Determine the (X, Y) coordinate at the center of the cell enclosing the given text.  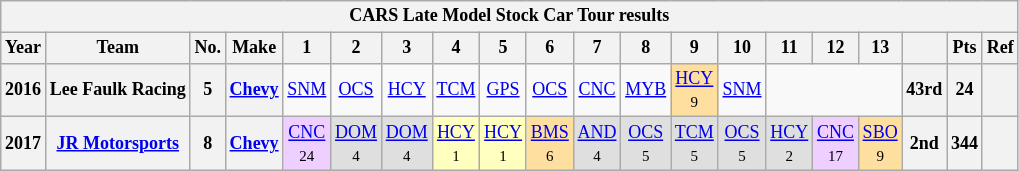
2nd (924, 144)
6 (550, 48)
24 (965, 90)
SBO9 (880, 144)
4 (456, 48)
GPS (504, 90)
1 (307, 48)
HCY9 (694, 90)
CNC17 (836, 144)
12 (836, 48)
2016 (24, 90)
Lee Faulk Racing (118, 90)
HCY2 (790, 144)
BMS6 (550, 144)
Make (254, 48)
CNC24 (307, 144)
CNC (597, 90)
13 (880, 48)
Year (24, 48)
Pts (965, 48)
43rd (924, 90)
9 (694, 48)
2 (356, 48)
AND4 (597, 144)
TCM5 (694, 144)
344 (965, 144)
7 (597, 48)
TCM (456, 90)
CARS Late Model Stock Car Tour results (510, 16)
10 (742, 48)
11 (790, 48)
No. (208, 48)
Ref (1000, 48)
HCY (406, 90)
MYB (646, 90)
JR Motorsports (118, 144)
Team (118, 48)
3 (406, 48)
2017 (24, 144)
